Search for the cell housing the specified text and yield its (x, y) center coordinate. 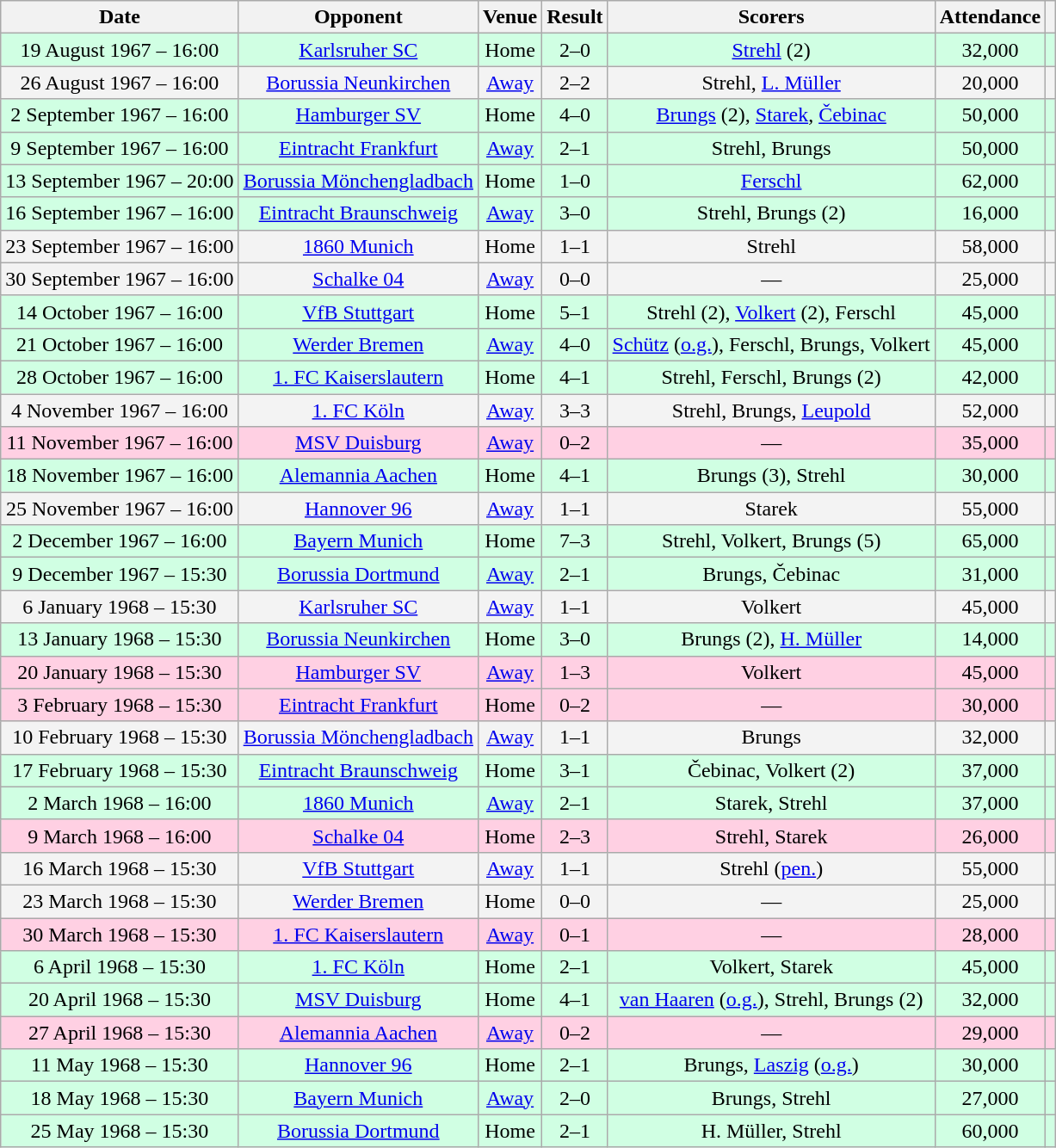
Scorers (771, 17)
28,000 (990, 934)
Strehl (2), Volkert (2), Ferschl (771, 312)
23 September 1967 – 16:00 (120, 246)
6 January 1968 – 15:30 (120, 607)
16,000 (990, 213)
11 May 1968 – 15:30 (120, 1065)
Strehl (2) (771, 50)
27 April 1968 – 15:30 (120, 1033)
Brungs (3), Strehl (771, 476)
Strehl, Ferschl, Brungs (2) (771, 377)
9 September 1967 – 16:00 (120, 148)
23 March 1968 – 15:30 (120, 901)
28 October 1967 – 16:00 (120, 377)
Opponent (358, 17)
Strehl, L. Müller (771, 83)
20,000 (990, 83)
Starek (771, 509)
20 January 1968 – 15:30 (120, 672)
16 March 1968 – 15:30 (120, 868)
19 August 1967 – 16:00 (120, 50)
Volkert, Starek (771, 967)
11 November 1967 – 16:00 (120, 443)
Strehl, Brungs (2) (771, 213)
7–3 (575, 541)
Schütz (o.g.), Ferschl, Brungs, Volkert (771, 344)
4 November 1967 – 16:00 (120, 410)
Strehl (pen.) (771, 868)
17 February 1968 – 15:30 (120, 770)
Strehl, Volkert, Brungs (5) (771, 541)
31,000 (990, 574)
6 April 1968 – 15:30 (120, 967)
2–3 (575, 836)
42,000 (990, 377)
H. Müller, Strehl (771, 1131)
9 December 1967 – 15:30 (120, 574)
1–0 (575, 181)
3–3 (575, 410)
Result (575, 17)
30 September 1967 – 16:00 (120, 279)
3 February 1968 – 15:30 (120, 705)
62,000 (990, 181)
20 April 1968 – 15:30 (120, 1000)
van Haaren (o.g.), Strehl, Brungs (2) (771, 1000)
35,000 (990, 443)
Strehl (771, 246)
Strehl, Starek (771, 836)
Attendance (990, 17)
65,000 (990, 541)
3–1 (575, 770)
21 October 1967 – 16:00 (120, 344)
Brungs, Laszig (o.g.) (771, 1065)
30 March 1968 – 15:30 (120, 934)
Venue (509, 17)
16 September 1967 – 16:00 (120, 213)
5–1 (575, 312)
14 October 1967 – 16:00 (120, 312)
9 March 1968 – 16:00 (120, 836)
18 May 1968 – 15:30 (120, 1098)
2 March 1968 – 16:00 (120, 803)
26 August 1967 – 16:00 (120, 83)
27,000 (990, 1098)
Brungs (2), H. Müller (771, 639)
29,000 (990, 1033)
58,000 (990, 246)
13 September 1967 – 20:00 (120, 181)
25 May 1968 – 15:30 (120, 1131)
25 November 1967 – 16:00 (120, 509)
Brungs, Strehl (771, 1098)
13 January 1968 – 15:30 (120, 639)
Date (120, 17)
52,000 (990, 410)
60,000 (990, 1131)
Starek, Strehl (771, 803)
10 February 1968 – 15:30 (120, 738)
Brungs (771, 738)
Ferschl (771, 181)
Čebinac, Volkert (2) (771, 770)
Strehl, Brungs, Leupold (771, 410)
Strehl, Brungs (771, 148)
2–2 (575, 83)
1–3 (575, 672)
26,000 (990, 836)
0–1 (575, 934)
2 December 1967 – 16:00 (120, 541)
18 November 1967 – 16:00 (120, 476)
14,000 (990, 639)
Brungs (2), Starek, Čebinac (771, 115)
Brungs, Čebinac (771, 574)
2 September 1967 – 16:00 (120, 115)
